Capture the cell that displays the provided text and extract its [x, y] central coordinate. 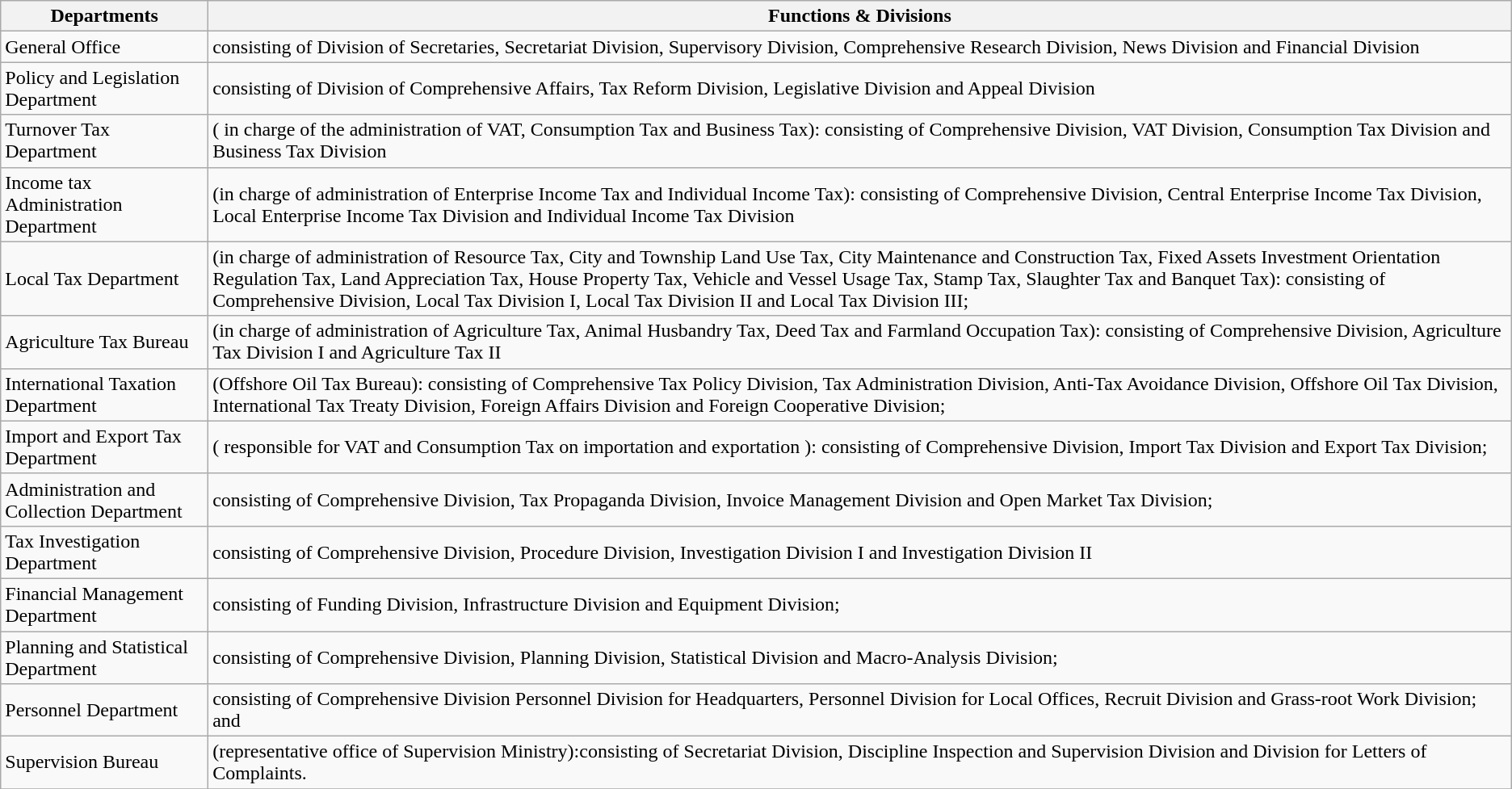
consisting of Comprehensive Division, Planning Division, Statistical Division and Macro-Analysis Division; [860, 657]
Planning and Statistical Department [105, 657]
Departments [105, 16]
Local Tax Department [105, 279]
Agriculture Tax Bureau [105, 342]
consisting of Funding Division, Infrastructure Division and Equipment Division; [860, 604]
Import and Export Tax Department [105, 447]
International Taxation Department [105, 394]
Financial Management Department [105, 604]
Personnel Department [105, 711]
consisting of Division of Comprehensive Affairs, Tax Reform Division, Legislative Division and Appeal Division [860, 89]
Administration and Collection Department [105, 499]
Income tax Administration Department [105, 204]
Turnover Tax Department [105, 141]
Functions & Divisions [860, 16]
consisting of Comprehensive Division, Procedure Division, Investigation Division I and Investigation Division II [860, 552]
consisting of Comprehensive Division, Tax Propaganda Division, Invoice Management Division and Open Market Tax Division; [860, 499]
General Office [105, 47]
Tax Investigation Department [105, 552]
Policy and Legislation Department [105, 89]
Supervision Bureau [105, 762]
